From the cell containing the given text, extract its center point as (X, Y) coordinate. 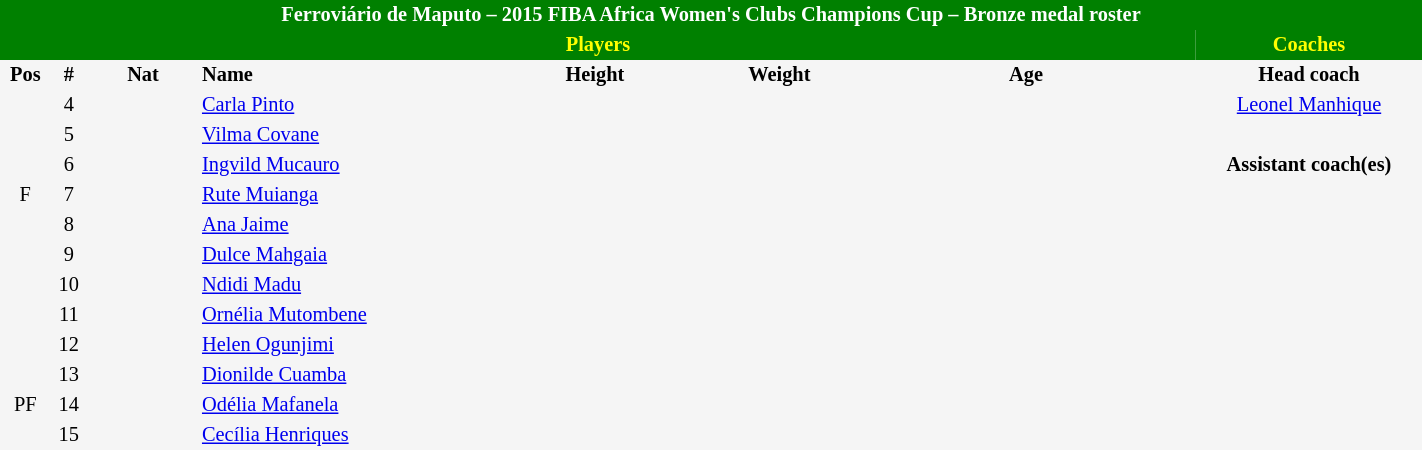
11 (69, 315)
Ingvild Mucauro (343, 165)
10 (69, 285)
15 (69, 435)
14 (69, 405)
8 (69, 225)
Coaches (1309, 45)
Cecília Henriques (343, 435)
Assistant coach(es) (1309, 165)
Vilma Covane (343, 135)
Height (595, 75)
Dionilde Cuamba (343, 375)
F (26, 195)
Dulce Mahgaia (343, 255)
Leonel Manhique (1309, 105)
Name (343, 75)
Ndidi Madu (343, 285)
# (69, 75)
4 (69, 105)
Odélia Mafanela (343, 405)
9 (69, 255)
13 (69, 375)
Weight (780, 75)
Ornélia Mutombene (343, 315)
Helen Ogunjimi (343, 345)
6 (69, 165)
Carla Pinto (343, 105)
Rute Muianga (343, 195)
PF (26, 405)
Age (1026, 75)
7 (69, 195)
Pos (26, 75)
Ferroviário de Maputo – 2015 FIBA Africa Women's Clubs Champions Cup – Bronze medal roster (711, 15)
Nat (143, 75)
Ana Jaime (343, 225)
12 (69, 345)
Head coach (1309, 75)
5 (69, 135)
Players (598, 45)
